Detect which cell encompasses the target text, then output its [X, Y] center coordinate. 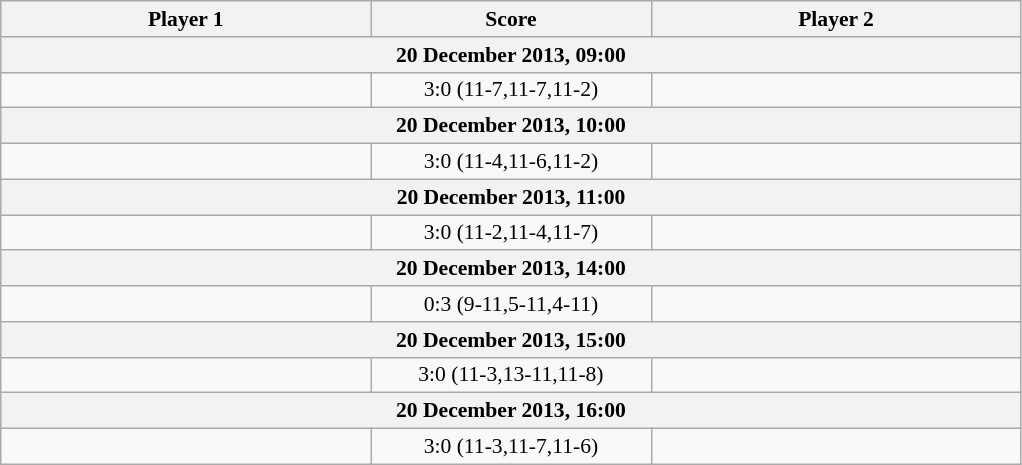
20 December 2013, 16:00 [511, 411]
20 December 2013, 14:00 [511, 269]
Player 2 [836, 19]
20 December 2013, 10:00 [511, 126]
20 December 2013, 15:00 [511, 340]
0:3 (9-11,5-11,4-11) [511, 304]
Score [511, 19]
3:0 (11-7,11-7,11-2) [511, 90]
3:0 (11-3,11-7,11-6) [511, 447]
20 December 2013, 11:00 [511, 197]
3:0 (11-3,13-11,11-8) [511, 375]
Player 1 [186, 19]
3:0 (11-2,11-4,11-7) [511, 233]
3:0 (11-4,11-6,11-2) [511, 162]
20 December 2013, 09:00 [511, 55]
